Extract the [X, Y] coordinate from the center of the cell holding the provided text.  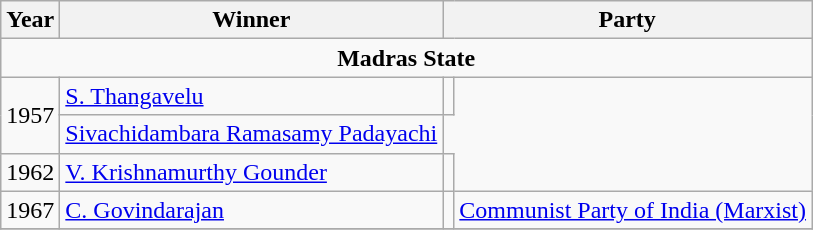
Winner [252, 20]
1957 [30, 115]
Party [628, 20]
Madras State [406, 58]
Sivachidambara Ramasamy Padayachi [252, 134]
Year [30, 20]
Communist Party of India (Marxist) [633, 210]
S. Thangavelu [252, 96]
C. Govindarajan [252, 210]
1967 [30, 210]
1962 [30, 172]
V. Krishnamurthy Gounder [252, 172]
